Detect which cell encompasses the target text, then output its [x, y] center coordinate. 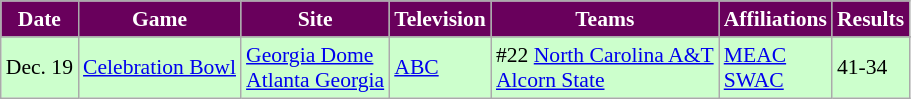
Date [40, 19]
Game [160, 19]
#22 North Carolina A&TAlcorn State [605, 68]
41-34 [870, 68]
MEACSWAC [776, 68]
Georgia DomeAtlanta Georgia [315, 68]
ABC [440, 68]
Dec. 19 [40, 68]
Celebration Bowl [160, 68]
Site [315, 19]
Teams [605, 19]
Television [440, 19]
Affiliations [776, 19]
Results [870, 19]
